Return [X, Y] of the center of cell containing provided text 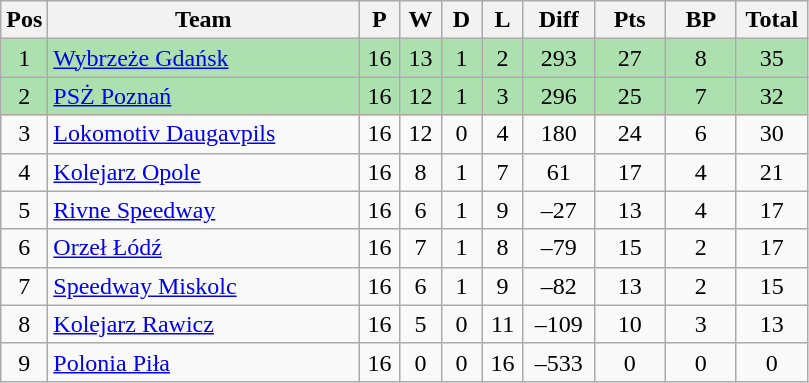
Lokomotiv Daugavpils [204, 134]
–82 [558, 286]
Rivne Speedway [204, 210]
25 [630, 96]
L [502, 20]
27 [630, 58]
180 [558, 134]
11 [502, 324]
Speedway Miskolc [204, 286]
32 [772, 96]
Kolejarz Opole [204, 172]
296 [558, 96]
Wybrzeże Gdańsk [204, 58]
10 [630, 324]
30 [772, 134]
P [380, 20]
–79 [558, 248]
PSŻ Poznań [204, 96]
61 [558, 172]
Polonia Piła [204, 362]
W [420, 20]
21 [772, 172]
D [462, 20]
293 [558, 58]
35 [772, 58]
Total [772, 20]
Kolejarz Rawicz [204, 324]
Orzeł Łódź [204, 248]
BP [700, 20]
Pos [24, 20]
–27 [558, 210]
–109 [558, 324]
24 [630, 134]
Diff [558, 20]
Pts [630, 20]
Team [204, 20]
–533 [558, 362]
